Locate the cell with the specified text and output its [x, y] center coordinate. 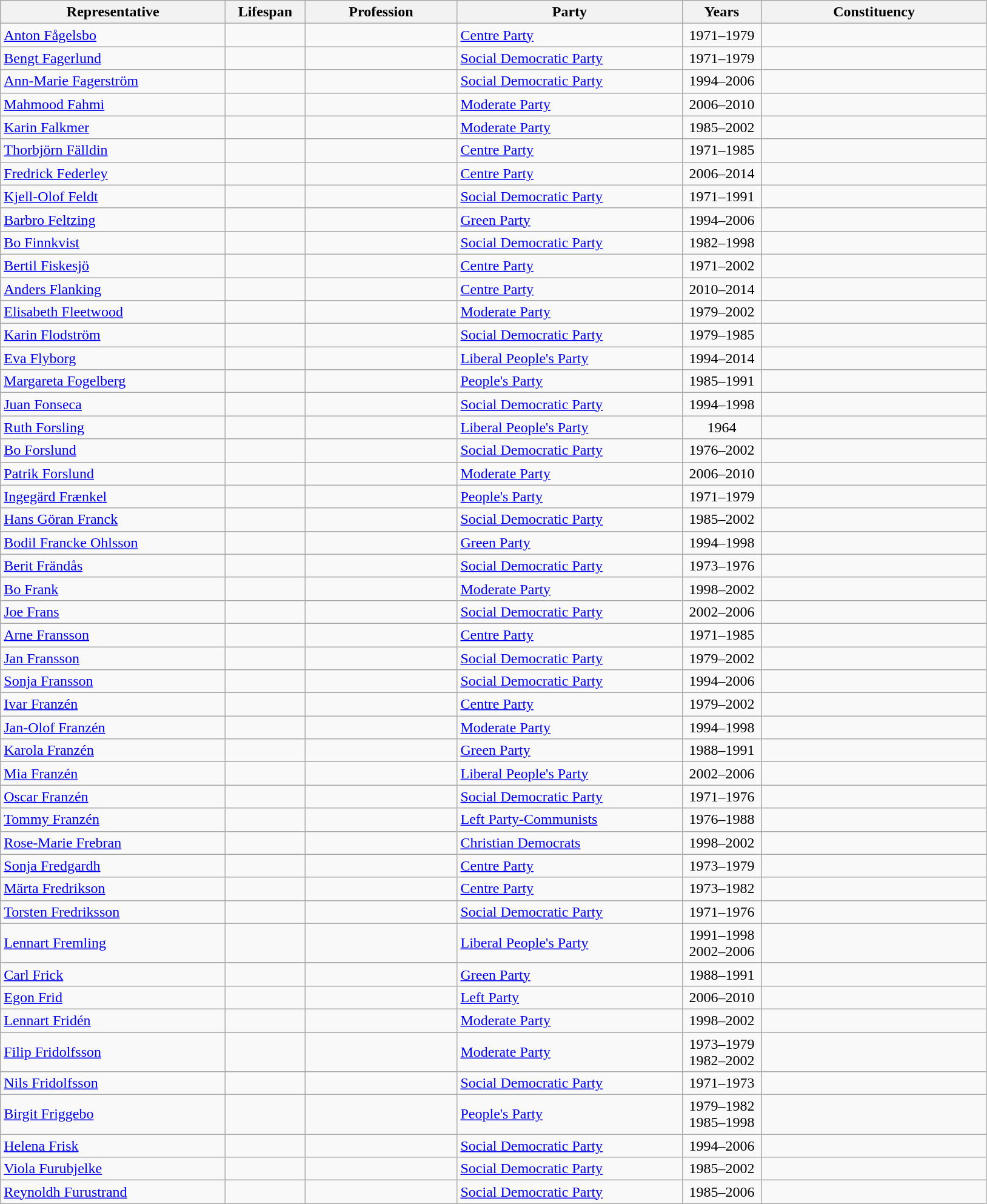
Sonja Fransson [113, 681]
2010–2014 [721, 289]
Karola Franzén [113, 751]
1973–1976 [721, 566]
Ruth Forsling [113, 427]
Lennart Fridén [113, 1020]
1976–1988 [721, 820]
Lennart Fremling [113, 943]
Bertil Fiskesjö [113, 266]
Bengt Fagerlund [113, 58]
Ingegärd Frænkel [113, 497]
Birgit Friggebo [113, 1114]
1964 [721, 427]
Joe Frans [113, 612]
Carl Frick [113, 974]
1991–19982002–2006 [721, 943]
1971–1991 [721, 196]
Bo Finnkvist [113, 242]
1982–1998 [721, 242]
Märta Fredrikson [113, 889]
Helena Frisk [113, 1146]
Ann-Marie Fagerström [113, 81]
Kjell-Olof Feldt [113, 196]
Anders Flanking [113, 289]
2006–2014 [721, 173]
Hans Göran Franck [113, 520]
Anton Fågelsbo [113, 35]
Profession [381, 12]
Mahmood Fahmi [113, 104]
1994–2014 [721, 358]
Years [721, 12]
Rose-Marie Frebran [113, 843]
1971–2002 [721, 266]
Viola Furubjelke [113, 1169]
Eva Flyborg [113, 358]
Juan Fonseca [113, 404]
Karin Flodström [113, 335]
Oscar Franzén [113, 797]
Party [570, 12]
Ivar Franzén [113, 704]
1985–1991 [721, 381]
1979–19821985–1998 [721, 1114]
Arne Fransson [113, 635]
1979–1985 [721, 335]
Fredrick Federley [113, 173]
Egon Frid [113, 997]
Margareta Fogelberg [113, 381]
Filip Fridolfsson [113, 1051]
Jan Fransson [113, 658]
Lifespan [266, 12]
Torsten Fredriksson [113, 912]
1971–1973 [721, 1083]
Sonja Fredgardh [113, 866]
Bo Frank [113, 589]
Christian Democrats [570, 843]
Elisabeth Fleetwood [113, 312]
Berit Frändås [113, 566]
1985–2006 [721, 1192]
Mia Franzén [113, 774]
Left Party-Communists [570, 820]
Bodil Francke Ohlsson [113, 543]
1973–19791982–2002 [721, 1051]
Patrik Forslund [113, 473]
Tommy Franzén [113, 820]
Reynoldh Furustrand [113, 1192]
Left Party [570, 997]
1976–2002 [721, 450]
Constituency [874, 12]
1973–1982 [721, 889]
Thorbjörn Fälldin [113, 150]
Jan-Olof Franzén [113, 727]
Representative [113, 12]
Barbro Feltzing [113, 219]
Bo Forslund [113, 450]
Karin Falkmer [113, 127]
Nils Fridolfsson [113, 1083]
1973–1979 [721, 866]
